From the cell containing the given text, extract its center point as [X, Y] coordinate. 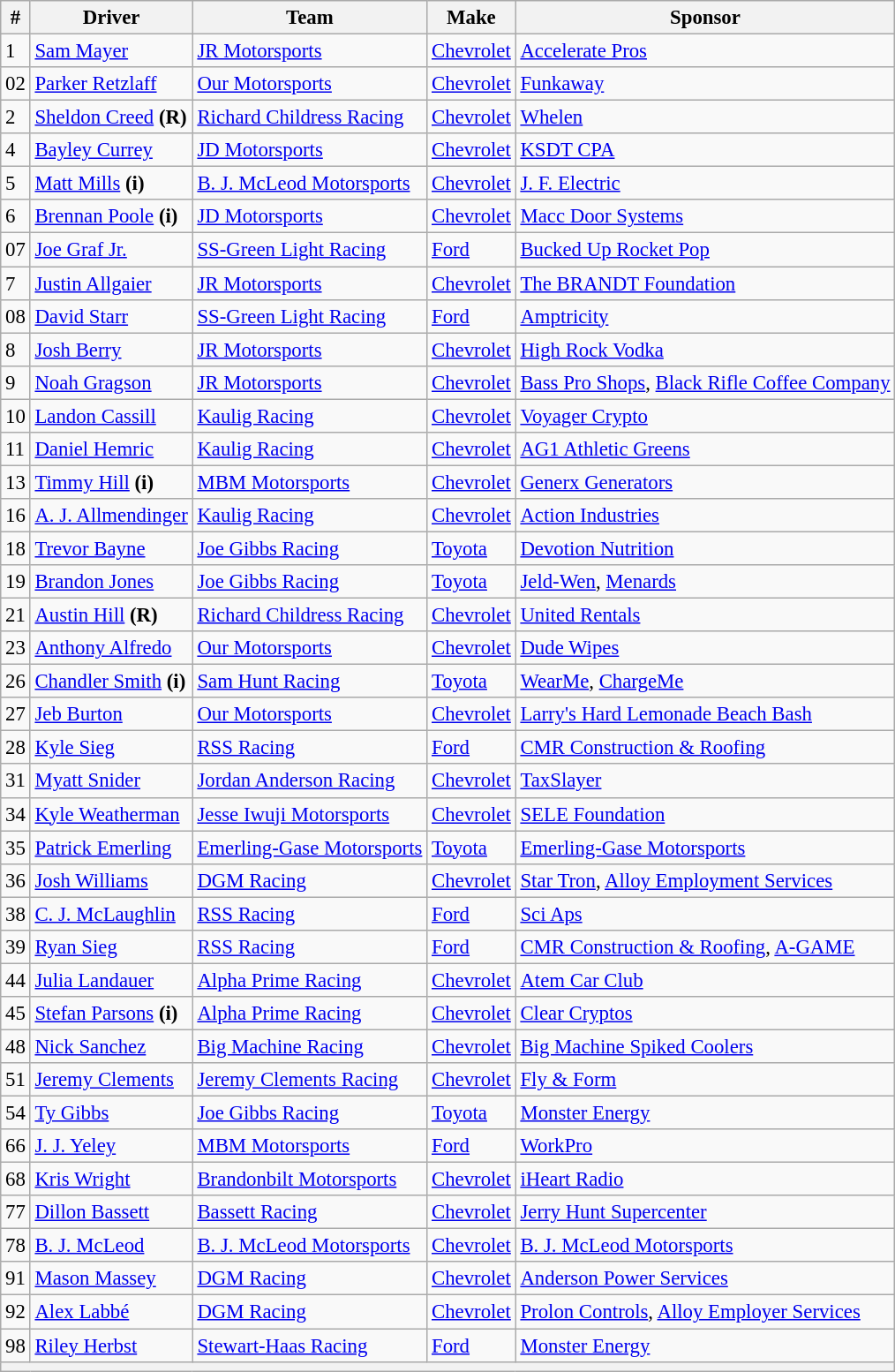
Trevor Bayne [111, 548]
B. J. McLeod [111, 1246]
Dude Wipes [705, 648]
16 [16, 516]
44 [16, 980]
18 [16, 548]
A. J. Allmendinger [111, 516]
9 [16, 382]
Matt Mills (i) [111, 184]
Austin Hill (R) [111, 615]
07 [16, 250]
92 [16, 1312]
45 [16, 1014]
Josh Williams [111, 880]
Sam Mayer [111, 51]
J. J. Yeley [111, 1146]
Voyager Crypto [705, 416]
Ty Gibbs [111, 1113]
Justin Allgaier [111, 283]
WorkPro [705, 1146]
Make [471, 18]
Bass Pro Shops, Black Rifle Coffee Company [705, 382]
Stefan Parsons (i) [111, 1014]
KSDT CPA [705, 150]
23 [16, 648]
54 [16, 1113]
08 [16, 316]
Jeld-Wen, Menards [705, 582]
Kyle Weatherman [111, 814]
J. F. Electric [705, 184]
35 [16, 848]
Landon Cassill [111, 416]
Alex Labbé [111, 1312]
34 [16, 814]
38 [16, 914]
Kris Wright [111, 1180]
TaxSlayer [705, 781]
13 [16, 482]
39 [16, 947]
98 [16, 1346]
Julia Landauer [111, 980]
Ryan Sieg [111, 947]
WearMe, ChargeMe [705, 682]
Macc Door Systems [705, 216]
2 [16, 117]
Big Machine Spiked Coolers [705, 1046]
48 [16, 1046]
Nick Sanchez [111, 1046]
United Rentals [705, 615]
Timmy Hill (i) [111, 482]
# [16, 18]
Bayley Currey [111, 150]
The BRANDT Foundation [705, 283]
Funkaway [705, 84]
Driver [111, 18]
AG1 Athletic Greens [705, 449]
Josh Berry [111, 350]
Noah Gragson [111, 382]
10 [16, 416]
Whelen [705, 117]
Mason Massey [111, 1279]
Team [310, 18]
78 [16, 1246]
David Starr [111, 316]
21 [16, 615]
Joe Graf Jr. [111, 250]
8 [16, 350]
02 [16, 84]
36 [16, 880]
Devotion Nutrition [705, 548]
Action Industries [705, 516]
Stewart-Haas Racing [310, 1346]
Sheldon Creed (R) [111, 117]
Chandler Smith (i) [111, 682]
Anderson Power Services [705, 1279]
Brandon Jones [111, 582]
5 [16, 184]
Jeb Burton [111, 714]
26 [16, 682]
Jeremy Clements [111, 1080]
Prolon Controls, Alloy Employer Services [705, 1312]
Jerry Hunt Supercenter [705, 1212]
77 [16, 1212]
91 [16, 1279]
Generx Generators [705, 482]
1 [16, 51]
SELE Foundation [705, 814]
Larry's Hard Lemonade Beach Bash [705, 714]
iHeart Radio [705, 1180]
51 [16, 1080]
Fly & Form [705, 1080]
31 [16, 781]
Jordan Anderson Racing [310, 781]
CMR Construction & Roofing [705, 748]
Brennan Poole (i) [111, 216]
6 [16, 216]
Sam Hunt Racing [310, 682]
Sponsor [705, 18]
Brandonbilt Motorsports [310, 1180]
Anthony Alfredo [111, 648]
Atem Car Club [705, 980]
Bucked Up Rocket Pop [705, 250]
Riley Herbst [111, 1346]
Myatt Snider [111, 781]
4 [16, 150]
High Rock Vodka [705, 350]
11 [16, 449]
Jeremy Clements Racing [310, 1080]
Kyle Sieg [111, 748]
66 [16, 1146]
Dillon Bassett [111, 1212]
7 [16, 283]
68 [16, 1180]
Amptricity [705, 316]
Patrick Emerling [111, 848]
Star Tron, Alloy Employment Services [705, 880]
Sci Aps [705, 914]
Parker Retzlaff [111, 84]
CMR Construction & Roofing, A-GAME [705, 947]
19 [16, 582]
Bassett Racing [310, 1212]
Jesse Iwuji Motorsports [310, 814]
Clear Cryptos [705, 1014]
Daniel Hemric [111, 449]
Big Machine Racing [310, 1046]
28 [16, 748]
27 [16, 714]
Accelerate Pros [705, 51]
C. J. McLaughlin [111, 914]
